From the cell containing the given text, extract its center point as (X, Y) coordinate. 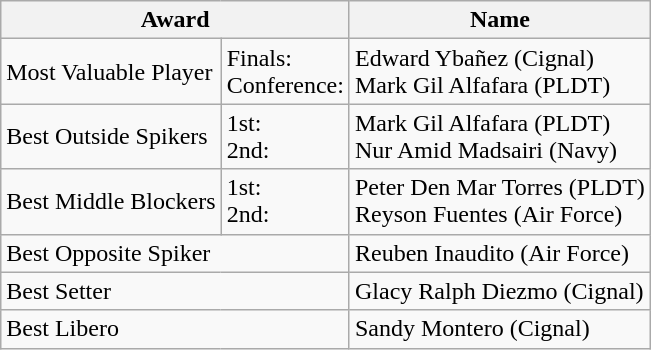
Name (500, 20)
Peter Den Mar Torres (PLDT)Reyson Fuentes (Air Force) (500, 202)
Most Valuable Player (111, 72)
Sandy Montero (Cignal) (500, 329)
Award (176, 20)
Mark Gil Alfafara (PLDT)Nur Amid Madsairi (Navy) (500, 136)
Finals:Conference: (285, 72)
Glacy Ralph Diezmo (Cignal) (500, 291)
Best Opposite Spiker (176, 253)
Best Outside Spikers (111, 136)
Best Middle Blockers (111, 202)
Reuben Inaudito (Air Force) (500, 253)
Best Libero (176, 329)
Best Setter (176, 291)
Edward Ybañez (Cignal)Mark Gil Alfafara (PLDT) (500, 72)
